Identify which cell holds the provided text, then report its (x, y) central coordinate. 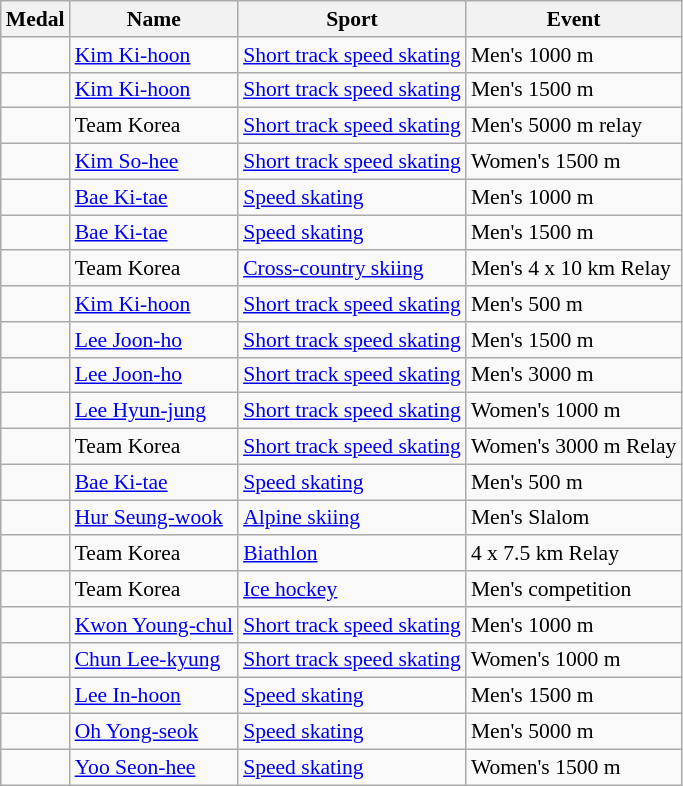
Men's 3000 m (574, 375)
Men's 4 x 10 km Relay (574, 269)
Lee Hyun-jung (154, 411)
Chun Lee-kyung (154, 660)
Kim So-hee (154, 162)
Alpine skiing (352, 518)
Biathlon (352, 554)
Men's 5000 m relay (574, 126)
Hur Seung-wook (154, 518)
Event (574, 19)
Name (154, 19)
Medal (36, 19)
Cross-country skiing (352, 269)
Men's 5000 m (574, 732)
Men's competition (574, 589)
Oh Yong-seok (154, 732)
Ice hockey (352, 589)
Lee In-hoon (154, 696)
Women's 3000 m Relay (574, 447)
Men's Slalom (574, 518)
Yoo Seon-hee (154, 767)
Sport (352, 19)
4 x 7.5 km Relay (574, 554)
Kwon Young-chul (154, 625)
